Scan for the cell matching the given text and deliver its (x, y) coordinate at center. 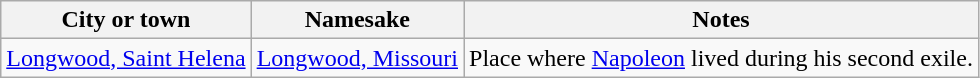
Notes (722, 20)
Longwood, Saint Helena (126, 58)
City or town (126, 20)
Longwood, Missouri (357, 58)
Namesake (357, 20)
Place where Napoleon lived during his second exile. (722, 58)
